Return (X, Y) of the center of cell containing provided text 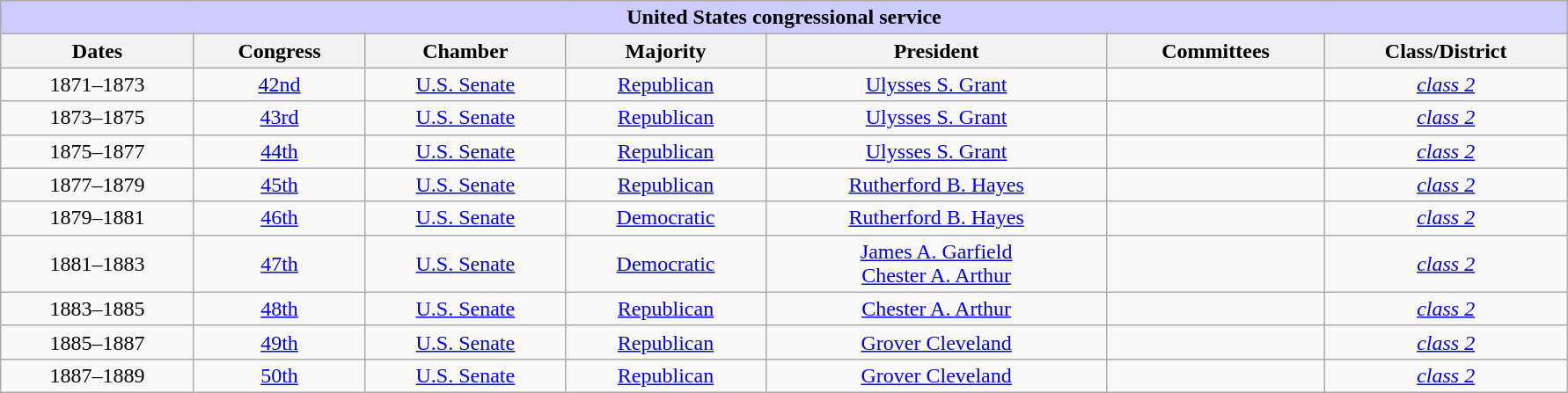
1873–1875 (98, 118)
Majority (665, 51)
46th (279, 218)
1883–1885 (98, 309)
1885–1887 (98, 342)
Chamber (465, 51)
Class/District (1446, 51)
United States congressional service (785, 18)
48th (279, 309)
49th (279, 342)
Chester A. Arthur (936, 309)
1887–1889 (98, 375)
Congress (279, 51)
1879–1881 (98, 218)
45th (279, 185)
42nd (279, 84)
44th (279, 151)
43rd (279, 118)
Dates (98, 51)
James A. GarfieldChester A. Arthur (936, 264)
1871–1873 (98, 84)
1881–1883 (98, 264)
50th (279, 375)
President (936, 51)
Committees (1216, 51)
1877–1879 (98, 185)
1875–1877 (98, 151)
47th (279, 264)
